Determine the (X, Y) coordinate at the center of the cell enclosing the given text.  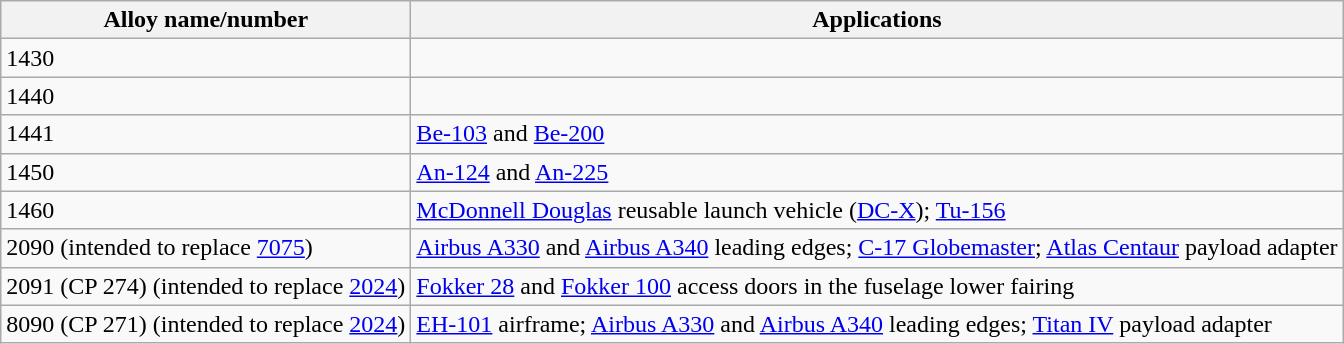
2091 (CP 274) (intended to replace 2024) (206, 286)
EH-101 airframe; Airbus A330 and Airbus A340 leading edges; Titan IV payload adapter (877, 324)
Be-103 and Be-200 (877, 134)
1440 (206, 96)
Fokker 28 and Fokker 100 access doors in the fuselage lower fairing (877, 286)
8090 (CP 271) (intended to replace 2024) (206, 324)
2090 (intended to replace 7075) (206, 248)
1460 (206, 210)
Applications (877, 20)
1430 (206, 58)
Airbus A330 and Airbus A340 leading edges; C-17 Globemaster; Atlas Centaur payload adapter (877, 248)
1450 (206, 172)
1441 (206, 134)
Alloy name/number (206, 20)
McDonnell Douglas reusable launch vehicle (DC-X); Tu-156 (877, 210)
An-124 and An-225 (877, 172)
